Return the (X, Y) coordinate for the center point of the cell that contains the specified text.  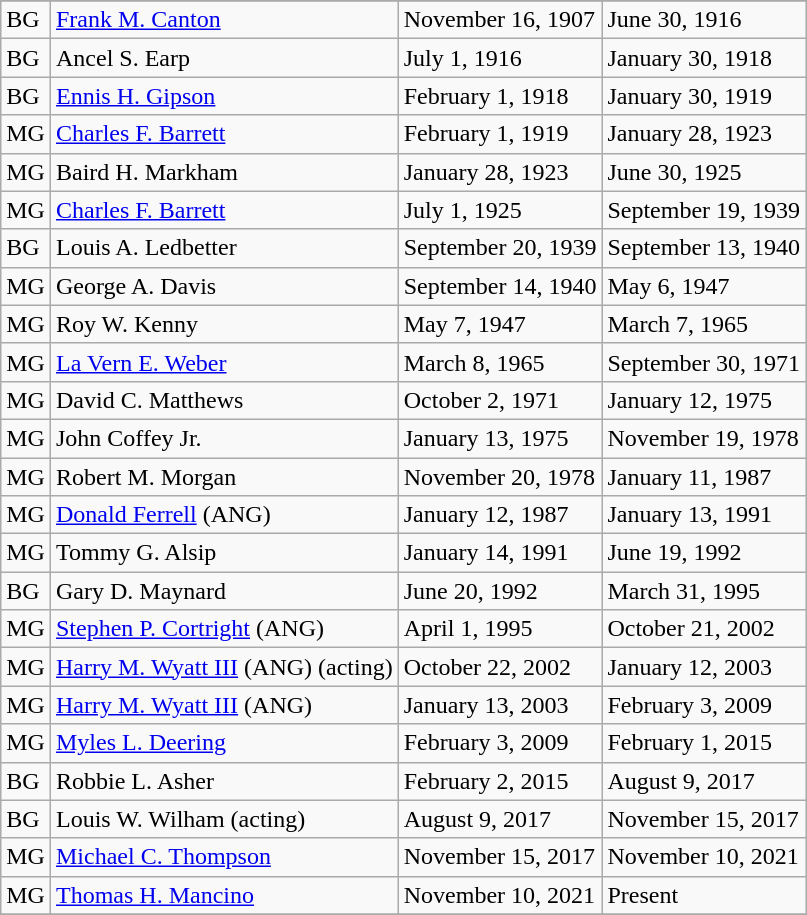
February 1, 1918 (500, 96)
May 7, 1947 (500, 324)
Michael C. Thompson (224, 857)
July 1, 1916 (500, 58)
June 19, 1992 (704, 553)
November 20, 1978 (500, 477)
July 1, 1925 (500, 210)
Frank M. Canton (224, 20)
June 30, 1916 (704, 20)
Ancel S. Earp (224, 58)
Robbie L. Asher (224, 781)
Stephen P. Cortright (ANG) (224, 629)
January 30, 1918 (704, 58)
Donald Ferrell (ANG) (224, 515)
October 21, 2002 (704, 629)
Tommy G. Alsip (224, 553)
Harry M. Wyatt III (ANG) (acting) (224, 667)
January 14, 1991 (500, 553)
La Vern E. Weber (224, 362)
January 11, 1987 (704, 477)
June 20, 1992 (500, 591)
January 12, 2003 (704, 667)
Present (704, 895)
January 12, 1975 (704, 400)
February 1, 2015 (704, 743)
Thomas H. Mancino (224, 895)
Louis W. Wilham (acting) (224, 819)
February 1, 1919 (500, 134)
March 8, 1965 (500, 362)
Gary D. Maynard (224, 591)
September 20, 1939 (500, 248)
Robert M. Morgan (224, 477)
April 1, 1995 (500, 629)
September 13, 1940 (704, 248)
January 13, 1975 (500, 438)
October 22, 2002 (500, 667)
June 30, 1925 (704, 172)
Baird H. Markham (224, 172)
Myles L. Deering (224, 743)
November 19, 1978 (704, 438)
George A. Davis (224, 286)
May 6, 1947 (704, 286)
January 13, 1991 (704, 515)
September 30, 1971 (704, 362)
Ennis H. Gipson (224, 96)
March 31, 1995 (704, 591)
September 14, 1940 (500, 286)
February 2, 2015 (500, 781)
November 16, 1907 (500, 20)
January 12, 1987 (500, 515)
David C. Matthews (224, 400)
January 30, 1919 (704, 96)
Harry M. Wyatt III (ANG) (224, 705)
October 2, 1971 (500, 400)
March 7, 1965 (704, 324)
January 13, 2003 (500, 705)
September 19, 1939 (704, 210)
Roy W. Kenny (224, 324)
Louis A. Ledbetter (224, 248)
John Coffey Jr. (224, 438)
